For the text-containing cell, return its midpoint in (X, Y) coordinate format. 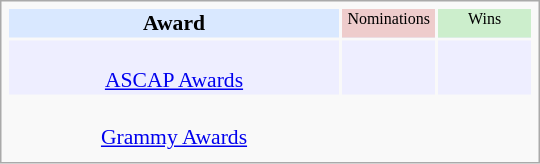
Grammy Awards (174, 124)
ASCAP Awards (174, 67)
Wins (484, 23)
Nominations (388, 23)
Award (174, 23)
